Find where the given text appears and provide that cell's center as [X, Y] coordinate. 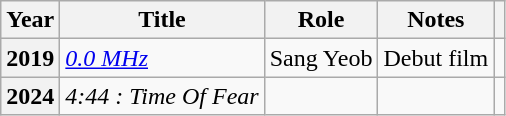
Debut film [436, 58]
2024 [30, 96]
Year [30, 20]
0.0 MHz [162, 58]
2019 [30, 58]
Sang Yeob [321, 58]
Notes [436, 20]
Role [321, 20]
Title [162, 20]
4:44 : Time Of Fear [162, 96]
